Search for the cell housing the specified text and yield its (X, Y) center coordinate. 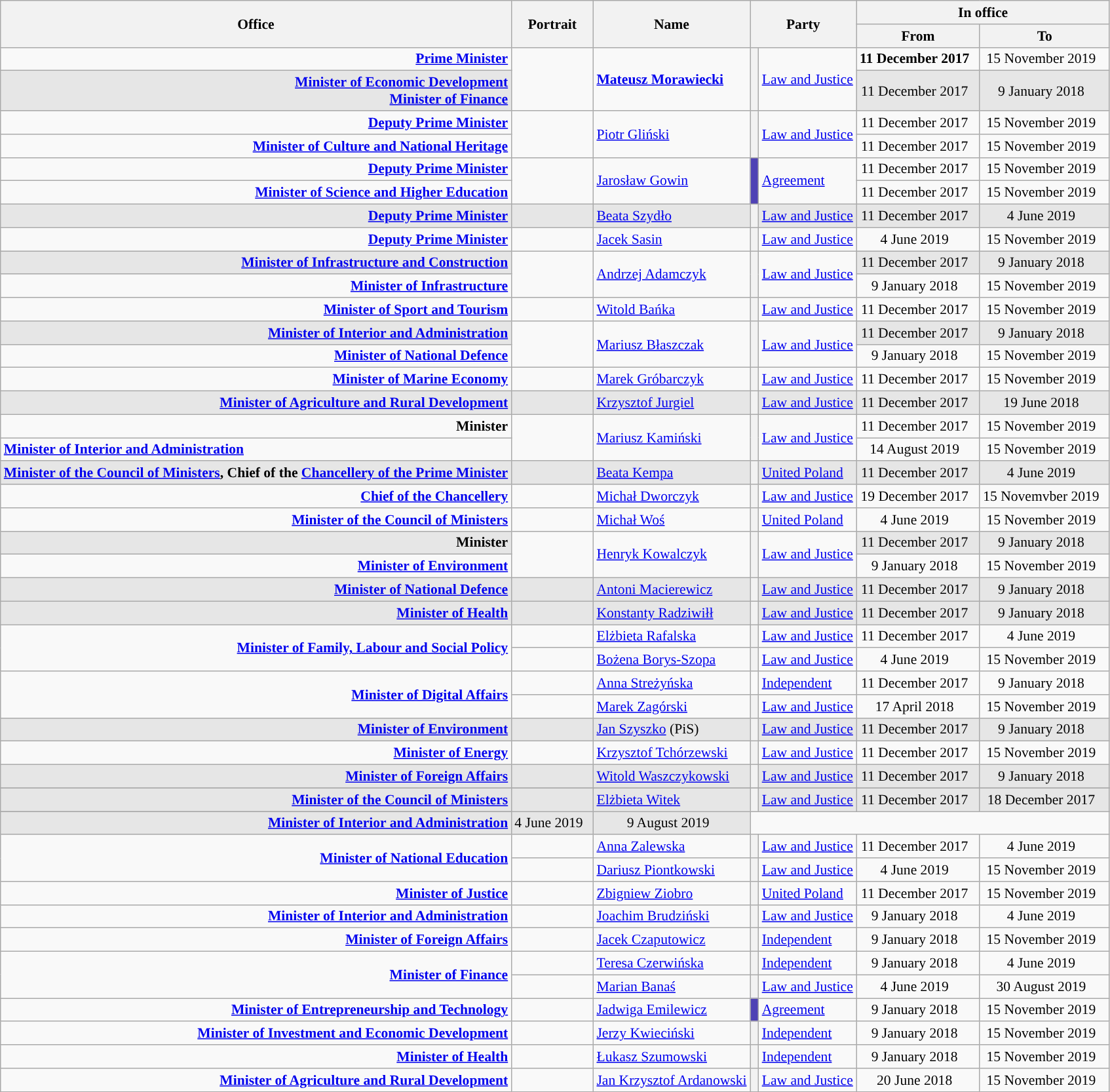
Minister of Investment and Economic Development (256, 1034)
Minister of Infrastructure (256, 286)
20 June 2018 (918, 1080)
Krzysztof Jurgiel (671, 403)
Anna Streżyńska (671, 683)
Portrait (552, 24)
Anna Zalewska (671, 847)
18 December 2017 (1044, 800)
Mariusz Kamiński (671, 438)
Jan Krzysztof Ardanowski (671, 1080)
Zbigniew Ziobro (671, 893)
Elżbieta Witek (671, 800)
From (918, 36)
Jacek Sasin (671, 239)
Konstanty Radziwiłł (671, 613)
Marian Banaś (671, 986)
Minister of Economic DevelopmentMinister of Finance (256, 90)
Michał Dworczyk (671, 496)
Piotr Gliński (671, 134)
15 Novemvber 2019 (1044, 496)
Name (671, 24)
30 August 2019 (1044, 986)
Minister of Entrepreneurship and Technology (256, 1010)
Elżbieta Rafalska (671, 636)
Minister of National Education (256, 859)
Party (803, 24)
Minister of Culture and National Heritage (256, 146)
Jacek Czaputowicz (671, 940)
9 August 2019 (671, 823)
Henryk Kowalczyk (671, 555)
Antoni Macierewicz (671, 590)
Witold Waszczykowski (671, 777)
Andrzej Adamczyk (671, 274)
Jadwiga Emilewicz (671, 1010)
14 August 2019 (918, 450)
Jarosław Gowin (671, 181)
Minister of Digital Affairs (256, 695)
Beata Szydło (671, 216)
Chief of the Chancellery (256, 496)
Bożena Borys-Szopa (671, 660)
Minister of Sport and Tourism (256, 309)
In office (983, 12)
Jerzy Kwieciński (671, 1034)
Minister of Infrastructure and Construction (256, 263)
Witold Bańka (671, 309)
Minister of Justice (256, 893)
Minister of Finance (256, 975)
Marek Zagórski (671, 707)
Mateusz Morawiecki (671, 79)
Dariusz Piontkowski (671, 870)
Łukasz Szumowski (671, 1057)
Beata Kempa (671, 473)
Minister of Science and Higher Education (256, 193)
Krzysztof Tchórzewski (671, 753)
19 June 2018 (1044, 403)
Prime Minister (256, 59)
Jan Szyszko (PiS) (671, 730)
To (1044, 36)
Minister of Family, Labour and Social Policy (256, 648)
Office (256, 24)
Minister of Marine Economy (256, 380)
Michał Woś (671, 520)
Minister of Energy (256, 753)
Minister of the Council of Ministers, Chief of the Chancellery of the Prime Minister (256, 473)
Teresa Czerwińska (671, 964)
17 April 2018 (918, 707)
Joachim Brudziński (671, 916)
Mariusz Błaszczak (671, 345)
19 December 2017 (918, 496)
Marek Gróbarczyk (671, 380)
